Provide the (x, y) coordinate of the cell's center where the given text is located.  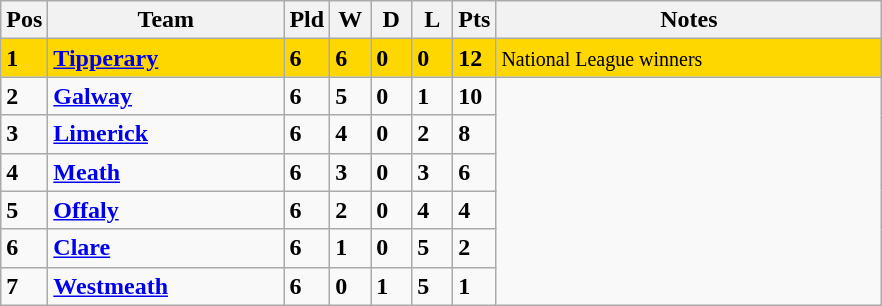
Galway (166, 96)
8 (474, 134)
12 (474, 58)
10 (474, 96)
Team (166, 20)
D (392, 20)
Offaly (166, 210)
National League winners (689, 58)
L (432, 20)
Tipperary (166, 58)
Limerick (166, 134)
W (350, 20)
Pts (474, 20)
Westmeath (166, 286)
Notes (689, 20)
7 (24, 286)
Meath (166, 172)
Pos (24, 20)
Clare (166, 248)
Pld (307, 20)
